Pinpoint the cell where the given text exists, returning its (X, Y) midpoint coordinate. 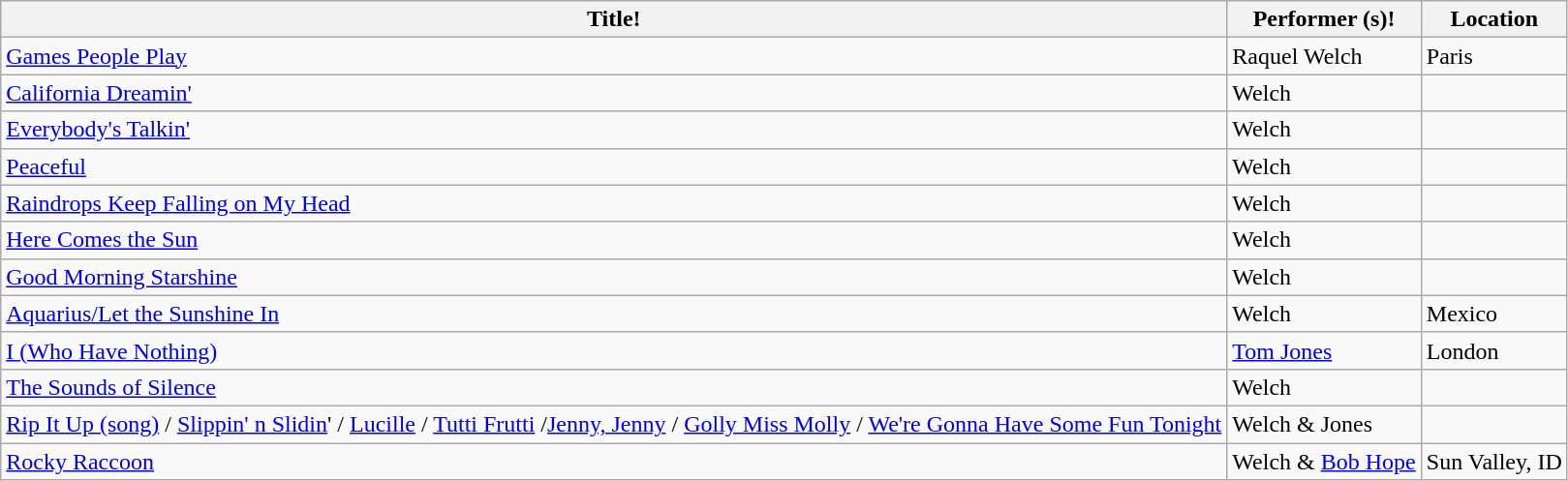
Welch & Bob Hope (1324, 462)
Performer (s)! (1324, 19)
Rip It Up (song) / Slippin' n Slidin' / Lucille / Tutti Frutti /Jenny, Jenny / Golly Miss Molly / We're Gonna Have Some Fun Tonight (614, 424)
Raindrops Keep Falling on My Head (614, 203)
I (Who Have Nothing) (614, 350)
Everybody's Talkin' (614, 130)
Good Morning Starshine (614, 277)
Paris (1493, 56)
The Sounds of Silence (614, 387)
Raquel Welch (1324, 56)
Games People Play (614, 56)
California Dreamin' (614, 93)
Welch & Jones (1324, 424)
Tom Jones (1324, 350)
Aquarius/Let the Sunshine In (614, 314)
Rocky Raccoon (614, 462)
Sun Valley, ID (1493, 462)
Peaceful (614, 166)
Title! (614, 19)
Here Comes the Sun (614, 240)
Location (1493, 19)
London (1493, 350)
Mexico (1493, 314)
